Determine the [x, y] coordinate at the center of the cell enclosing the given text.  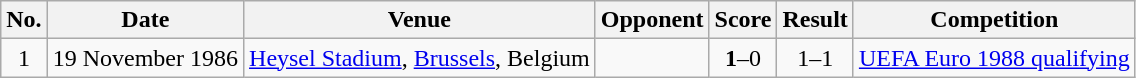
Opponent [652, 20]
Competition [994, 20]
19 November 1986 [145, 58]
1–1 [815, 58]
Result [815, 20]
Score [743, 20]
Venue [420, 20]
1 [24, 58]
1–0 [743, 58]
UEFA Euro 1988 qualifying [994, 58]
Date [145, 20]
Heysel Stadium, Brussels, Belgium [420, 58]
No. [24, 20]
